Output the (x, y) coordinate of the center of the cell containing the given text.  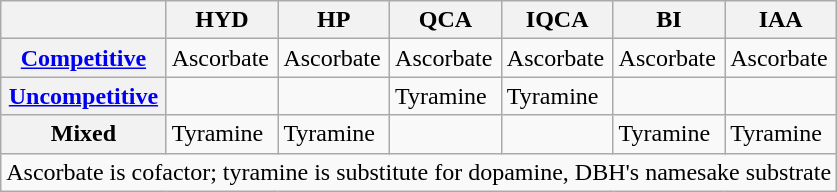
IAA (781, 20)
Mixed (84, 134)
Ascorbate is cofactor; tyramine is substitute for dopamine, DBH's namesake substrate (419, 172)
QCA (446, 20)
Competitive (84, 58)
BI (669, 20)
IQCA (557, 20)
HYD (222, 20)
HP (334, 20)
Uncompetitive (84, 96)
